For the text-containing cell, return its midpoint in (X, Y) coordinate format. 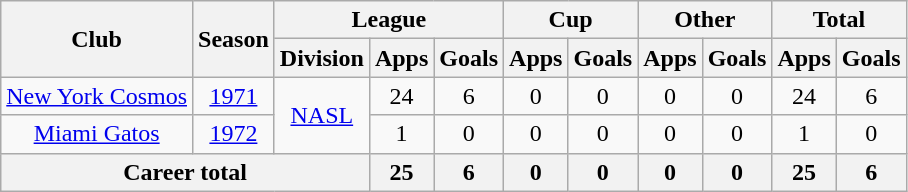
Other (705, 20)
League (388, 20)
New York Cosmos (97, 96)
1972 (234, 134)
Miami Gatos (97, 134)
Total (839, 20)
Season (234, 39)
Cup (571, 20)
NASL (322, 115)
Career total (186, 172)
1971 (234, 96)
Club (97, 39)
Division (322, 58)
